Determine the [X, Y] coordinate at the center of the cell enclosing the given text.  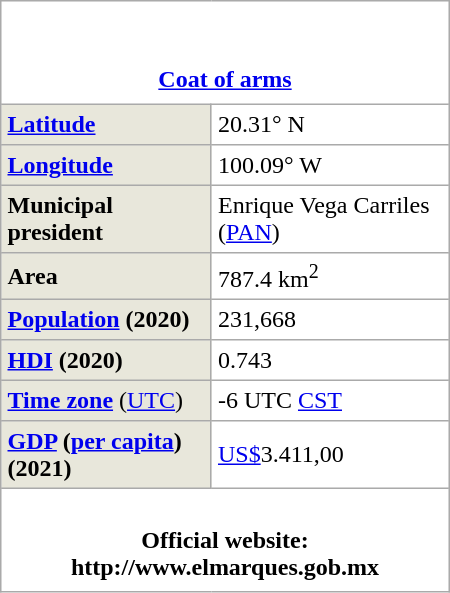
Latitude [106, 124]
HDI (2020) [106, 360]
-6 UTC CST [330, 401]
Area [106, 276]
Municipal president [106, 219]
Longitude [106, 165]
231,668 [330, 320]
US$3.411,00 [330, 455]
GDP (per capita) (2021) [106, 455]
100.09° W [330, 165]
0.743 [330, 360]
787.4 km2 [330, 276]
Enrique Vega Carriles (PAN) [330, 219]
20.31° N [330, 124]
Time zone (UTC) [106, 401]
Population (2020) [106, 320]
